For the text-containing cell, return its midpoint in [X, Y] coordinate format. 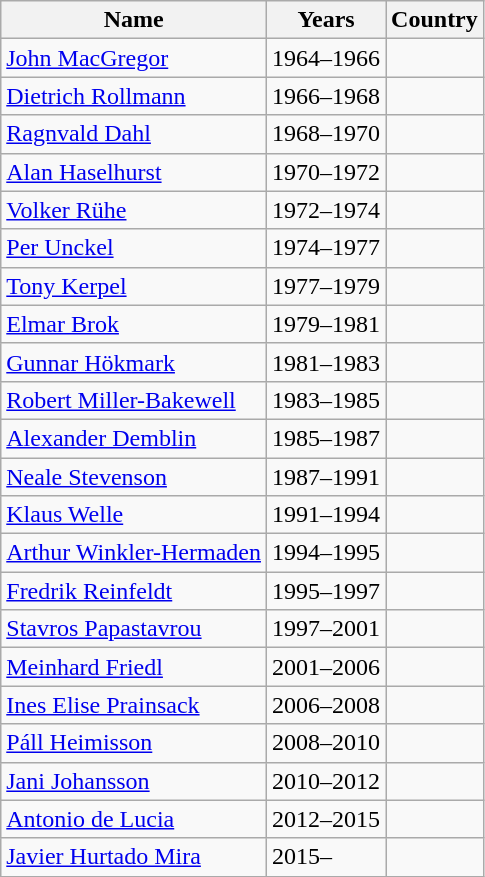
1981–1983 [326, 362]
Country [435, 20]
Gunnar Hökmark [134, 362]
1997–2001 [326, 629]
Javier Hurtado Mira [134, 857]
1970–1972 [326, 172]
1991–1994 [326, 515]
Years [326, 20]
2008–2010 [326, 743]
Arthur Winkler-Hermaden [134, 553]
2001–2006 [326, 667]
John MacGregor [134, 58]
Robert Miller-Bakewell [134, 400]
Per Unckel [134, 248]
Klaus Welle [134, 515]
Volker Rühe [134, 210]
1995–1997 [326, 591]
Jani Johansson [134, 781]
Alan Haselhurst [134, 172]
Neale Stevenson [134, 477]
2006–2008 [326, 705]
Alexander Demblin [134, 438]
Ines Elise Prainsack [134, 705]
Antonio de Lucia [134, 819]
1968–1970 [326, 134]
Name [134, 20]
1977–1979 [326, 286]
2015– [326, 857]
1972–1974 [326, 210]
Ragnvald Dahl [134, 134]
Fredrik Reinfeldt [134, 591]
1964–1966 [326, 58]
1983–1985 [326, 400]
2010–2012 [326, 781]
2012–2015 [326, 819]
1985–1987 [326, 438]
Stavros Papastavrou [134, 629]
Meinhard Friedl [134, 667]
1974–1977 [326, 248]
1966–1968 [326, 96]
Dietrich Rollmann [134, 96]
Tony Kerpel [134, 286]
Elmar Brok [134, 324]
Páll Heimisson [134, 743]
1979–1981 [326, 324]
1994–1995 [326, 553]
1987–1991 [326, 477]
